Output the [x, y] coordinate of the center of the cell containing the given text.  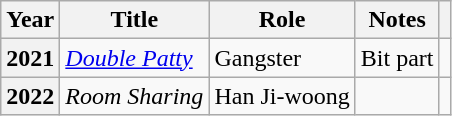
Bit part [397, 58]
Notes [397, 20]
Gangster [282, 58]
Role [282, 20]
Double Patty [134, 58]
Room Sharing [134, 96]
2021 [30, 58]
2022 [30, 96]
Year [30, 20]
Title [134, 20]
Han Ji-woong [282, 96]
